Find where the given text appears and provide that cell's center as (x, y) coordinate. 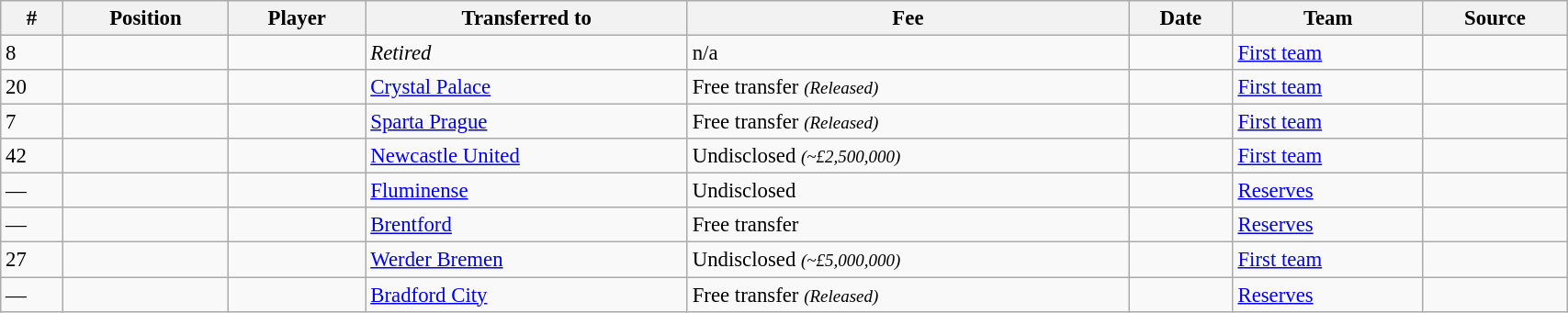
Free transfer (908, 225)
Sparta Prague (526, 122)
Retired (526, 53)
Werder Bremen (526, 260)
n/a (908, 53)
Player (298, 18)
Newcastle United (526, 156)
8 (32, 53)
20 (32, 87)
Brentford (526, 225)
Bradford City (526, 295)
Source (1495, 18)
Date (1181, 18)
Fluminense (526, 191)
Undisclosed (~£5,000,000) (908, 260)
7 (32, 122)
27 (32, 260)
42 (32, 156)
Position (145, 18)
Undisclosed (908, 191)
Undisclosed (~£2,500,000) (908, 156)
Transferred to (526, 18)
Crystal Palace (526, 87)
Fee (908, 18)
Team (1328, 18)
# (32, 18)
